Locate the cell with the specified text and output its [X, Y] center coordinate. 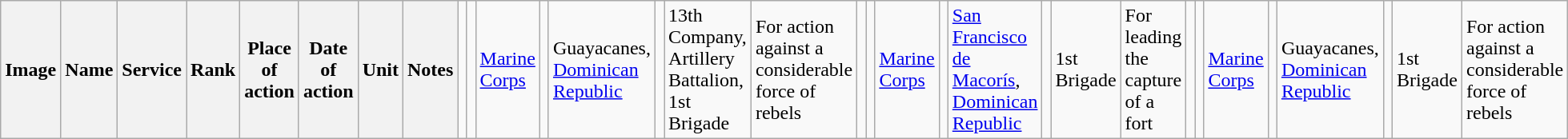
For leading the capture of a fort [1153, 70]
13th Company, Artillery Battalion, 1st Brigade [708, 70]
San Francisco de Macorís, Dominican Republic [995, 70]
Name [90, 70]
Service [152, 70]
Image [30, 70]
Notes [431, 70]
Unit [380, 70]
Date of action [328, 70]
Rank [213, 70]
Place of action [270, 70]
